Find where the given text appears and provide that cell's center as (x, y) coordinate. 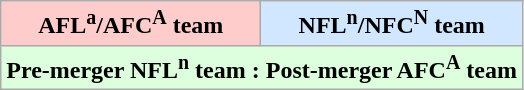
AFLa/AFCA team (131, 24)
NFLn/NFCN team (392, 24)
Pre-merger NFLn team : Post-merger AFCA team (262, 68)
